Return the [x, y] coordinate for the center point of the cell that contains the specified text.  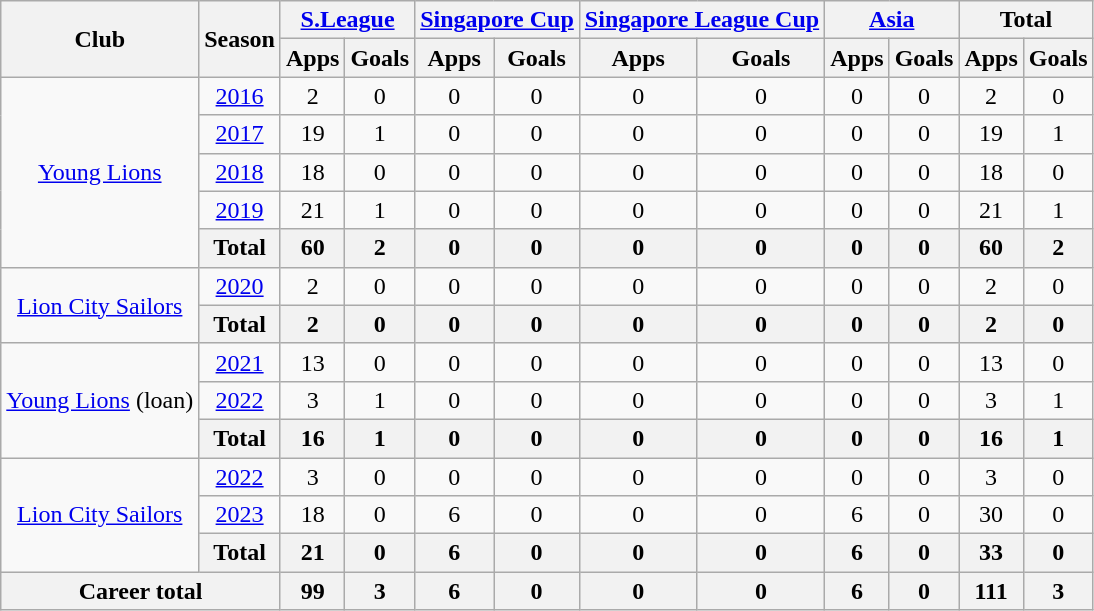
111 [991, 591]
Asia [892, 20]
99 [312, 591]
2018 [240, 172]
Season [240, 39]
Singapore League Cup [702, 20]
S.League [347, 20]
Career total [141, 591]
Club [100, 39]
2021 [240, 362]
Young Lions [100, 172]
2019 [240, 210]
2020 [240, 286]
2023 [240, 515]
33 [991, 553]
2017 [240, 134]
30 [991, 515]
Young Lions (loan) [100, 400]
Singapore Cup [498, 20]
2016 [240, 96]
